Pinpoint the cell where the given text exists, returning its [x, y] midpoint coordinate. 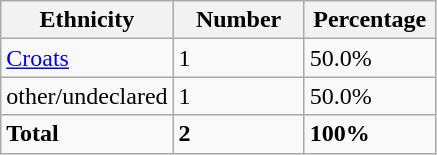
other/undeclared [87, 96]
Croats [87, 58]
2 [238, 134]
Total [87, 134]
100% [370, 134]
Number [238, 20]
Ethnicity [87, 20]
Percentage [370, 20]
